Find where the given text appears and provide that cell's center as (X, Y) coordinate. 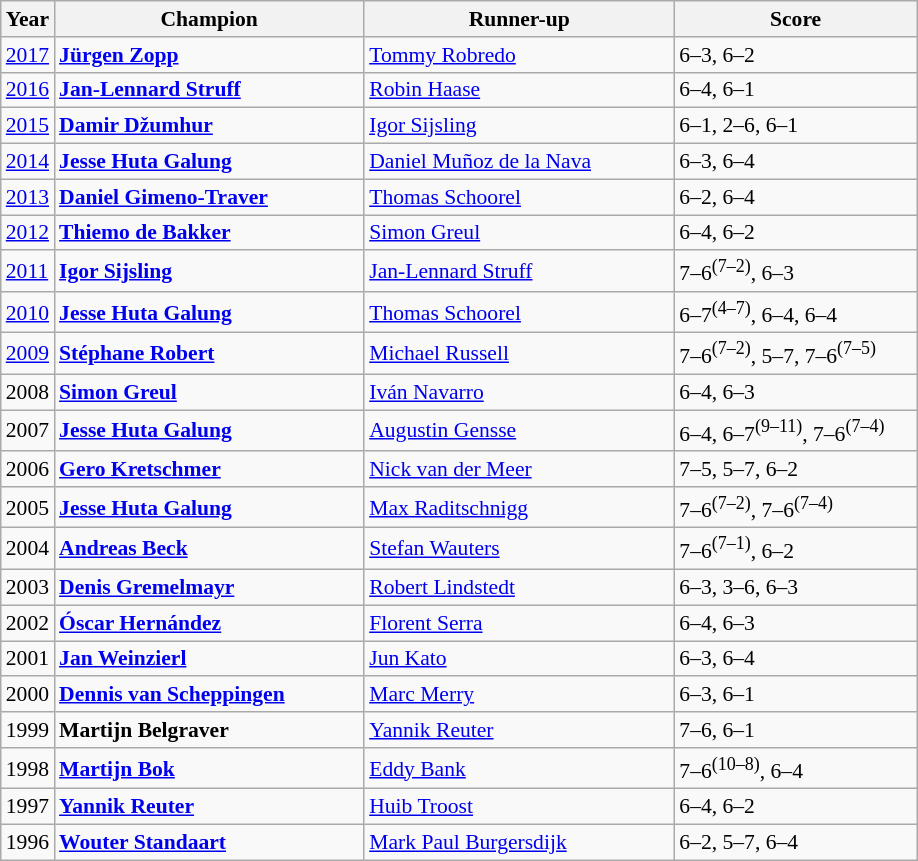
2009 (28, 354)
2005 (28, 508)
Martijn Belgraver (209, 730)
Denis Gremelmayr (209, 588)
Runner-up (519, 19)
7–6(7–2), 6–3 (796, 272)
7–6(7–1), 6–2 (796, 548)
Jürgen Zopp (209, 55)
Wouter Standaart (209, 843)
2007 (28, 430)
2017 (28, 55)
2016 (28, 90)
Dennis van Scheppingen (209, 695)
6–2, 6–4 (796, 197)
1998 (28, 768)
Michael Russell (519, 354)
2004 (28, 548)
6–7(4–7), 6–4, 6–4 (796, 312)
6–3, 6–2 (796, 55)
2008 (28, 392)
Tommy Robredo (519, 55)
2006 (28, 469)
7–6(10–8), 6–4 (796, 768)
Andreas Beck (209, 548)
7–6, 6–1 (796, 730)
Stéphane Robert (209, 354)
2001 (28, 659)
2010 (28, 312)
2000 (28, 695)
Max Raditschnigg (519, 508)
1999 (28, 730)
Daniel Muñoz de la Nava (519, 162)
Score (796, 19)
2012 (28, 233)
7–6(7–2), 7–6(7–4) (796, 508)
6–3, 3–6, 6–3 (796, 588)
Huib Troost (519, 807)
1997 (28, 807)
Augustin Gensse (519, 430)
2015 (28, 126)
7–5, 5–7, 6–2 (796, 469)
Gero Kretschmer (209, 469)
1996 (28, 843)
6–2, 5–7, 6–4 (796, 843)
Robin Haase (519, 90)
2011 (28, 272)
6–3, 6–1 (796, 695)
6–1, 2–6, 6–1 (796, 126)
Year (28, 19)
2002 (28, 623)
Óscar Hernández (209, 623)
Iván Navarro (519, 392)
Florent Serra (519, 623)
Champion (209, 19)
Martijn Bok (209, 768)
Robert Lindstedt (519, 588)
2014 (28, 162)
2003 (28, 588)
7–6(7–2), 5–7, 7–6(7–5) (796, 354)
Eddy Bank (519, 768)
Daniel Gimeno-Traver (209, 197)
Jan Weinzierl (209, 659)
6–4, 6–7(9–11), 7–6(7–4) (796, 430)
2013 (28, 197)
Thiemo de Bakker (209, 233)
6–4, 6–1 (796, 90)
Nick van der Meer (519, 469)
Marc Merry (519, 695)
Mark Paul Burgersdijk (519, 843)
Jun Kato (519, 659)
Damir Džumhur (209, 126)
Stefan Wauters (519, 548)
